Provide the [X, Y] coordinate of the cell's center where the given text is located.  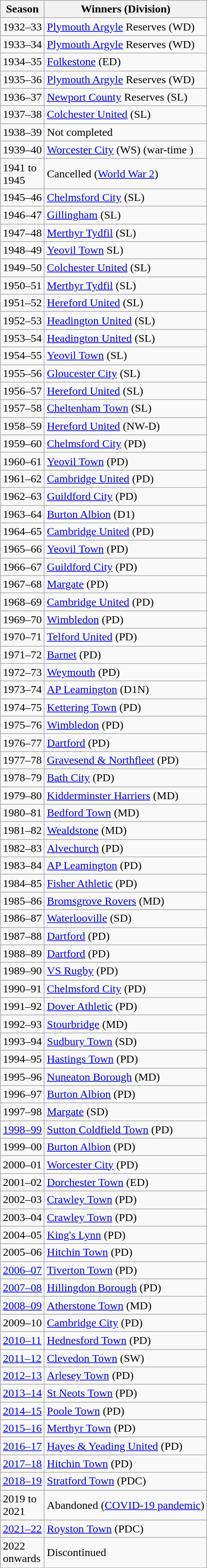
1972–73 [22, 672]
1960–61 [22, 461]
Arlesey Town (PD) [126, 1376]
1962–63 [22, 496]
1997–98 [22, 1112]
1938–39 [22, 132]
King's Lynn (PD) [126, 1235]
1989–90 [22, 971]
1956–57 [22, 391]
Bromsgrove Rovers (MD) [126, 901]
2019 to2021 [22, 1505]
2008–09 [22, 1305]
2017–18 [22, 1464]
Atherstone Town (MD) [126, 1305]
Gravesend & Northfleet (PD) [126, 760]
Dorchester Town (ED) [126, 1182]
Gillingham (SL) [126, 215]
2000–01 [22, 1165]
Poole Town (PD) [126, 1411]
1980–81 [22, 813]
1970–71 [22, 637]
Sutton Coldfield Town (PD) [126, 1130]
1971–72 [22, 655]
2010–11 [22, 1340]
1946–47 [22, 215]
1934–35 [22, 62]
1935–36 [22, 79]
Stourbridge (MD) [126, 1024]
1984–85 [22, 883]
1967–68 [22, 584]
1986–87 [22, 918]
1957–58 [22, 408]
2007–08 [22, 1288]
Barnet (PD) [126, 655]
1959–60 [22, 444]
Worcester City (WS) (war-time ) [126, 150]
Hastings Town (PD) [126, 1059]
AP Leamington (D1N) [126, 690]
1979–80 [22, 795]
2004–05 [22, 1235]
1985–86 [22, 901]
Cheltenham Town (SL) [126, 408]
1975–76 [22, 725]
1958–59 [22, 426]
1953–54 [22, 338]
2014–15 [22, 1411]
1999–00 [22, 1147]
Stratford Town (PDC) [126, 1481]
2006–07 [22, 1270]
Telford United (PD) [126, 637]
1952–53 [22, 321]
Discontinued [126, 1552]
Worcester City (PD) [126, 1165]
Not completed [126, 132]
1969–70 [22, 620]
1996–97 [22, 1094]
2003–04 [22, 1217]
Burton Albion (D1) [126, 514]
Season [22, 9]
1993–94 [22, 1041]
1954–55 [22, 356]
1995–96 [22, 1077]
Royston Town (PDC) [126, 1529]
2011–12 [22, 1358]
1949–50 [22, 268]
2001–02 [22, 1182]
Yeovil Town SL) [126, 250]
1973–74 [22, 690]
Bedford Town (MD) [126, 813]
1947–48 [22, 232]
2005–06 [22, 1252]
Merthyr Town (PD) [126, 1428]
1939–40 [22, 150]
Kettering Town (PD) [126, 707]
1981–82 [22, 831]
Bath City (PD) [126, 778]
1983–84 [22, 866]
Nuneaton Borough (MD) [126, 1077]
2009–10 [22, 1323]
1987–88 [22, 936]
2012–13 [22, 1376]
1933–34 [22, 44]
1977–78 [22, 760]
VS Rugby (PD) [126, 971]
Hednesford Town (PD) [126, 1340]
1963–64 [22, 514]
Dover Athletic (PD) [126, 1006]
1994–95 [22, 1059]
2022 onwards [22, 1552]
2013–14 [22, 1393]
1974–75 [22, 707]
1998–99 [22, 1130]
Hereford United (NW-D) [126, 426]
1948–49 [22, 250]
Wealdstone (MD) [126, 831]
Newport County Reserves (SL) [126, 97]
Yeovil Town (SL) [126, 356]
1965–66 [22, 549]
1945–46 [22, 197]
2002–03 [22, 1200]
1941 to 1945 [22, 174]
1992–93 [22, 1024]
1978–79 [22, 778]
2018–19 [22, 1481]
Sudbury Town (SD) [126, 1041]
Folkestone (ED) [126, 62]
Gloucester City (SL) [126, 373]
1950–51 [22, 286]
Alvechurch (PD) [126, 848]
St Neots Town (PD) [126, 1393]
1968–69 [22, 602]
1990–91 [22, 989]
Waterlooville (SD) [126, 918]
1964–65 [22, 532]
1955–56 [22, 373]
2021–22 [22, 1529]
Cambridge City (PD) [126, 1323]
Margate (SD) [126, 1112]
Cancelled (World War 2) [126, 174]
Hillingdon Borough (PD) [126, 1288]
2016–17 [22, 1446]
2015–16 [22, 1428]
Kidderminster Harriers (MD) [126, 795]
Fisher Athletic (PD) [126, 883]
1951–52 [22, 303]
Tiverton Town (PD) [126, 1270]
AP Leamington (PD) [126, 866]
Abandoned (COVID-19 pandemic) [126, 1505]
Winners (Division) [126, 9]
1936–37 [22, 97]
Clevedon Town (SW) [126, 1358]
1982–83 [22, 848]
Hayes & Yeading United (PD) [126, 1446]
1961–62 [22, 479]
1991–92 [22, 1006]
1976–77 [22, 742]
1966–67 [22, 567]
Margate (PD) [126, 584]
Weymouth (PD) [126, 672]
Chelmsford City (SL) [126, 197]
1932–33 [22, 27]
1937–38 [22, 115]
1988–89 [22, 954]
